Provide the (x, y) coordinate of the cell's center where the given text is located.  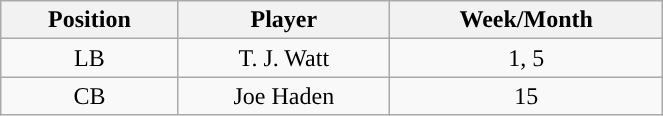
T. J. Watt (284, 58)
Joe Haden (284, 96)
CB (90, 96)
LB (90, 58)
15 (526, 96)
1, 5 (526, 58)
Player (284, 20)
Week/Month (526, 20)
Position (90, 20)
